Capture the cell that displays the provided text and extract its [x, y] central coordinate. 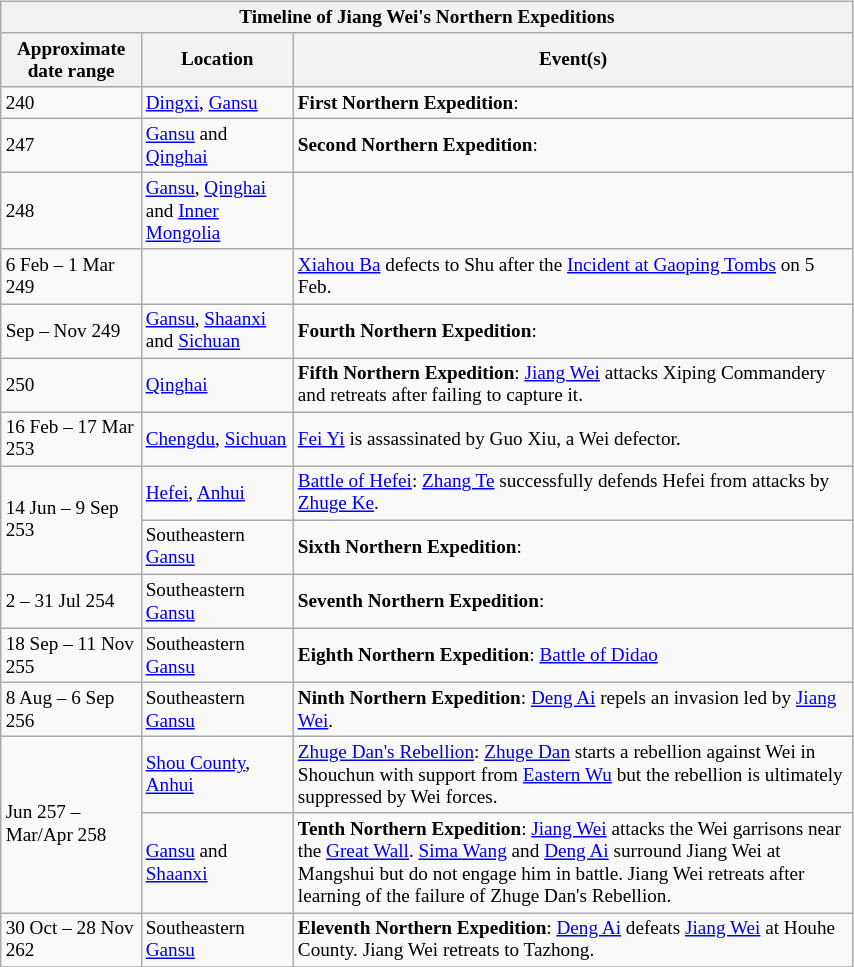
Gansu and Shaanxi [217, 862]
8 Aug – 6 Sep 256 [71, 710]
Sixth Northern Expedition: [572, 547]
Eleventh Northern Expedition: Deng Ai defeats Jiang Wei at Houhe County. Jiang Wei retreats to Tazhong. [572, 939]
Gansu, Shaanxi and Sichuan [217, 331]
Fourth Northern Expedition: [572, 331]
Second Northern Expedition: [572, 146]
Eighth Northern Expedition: Battle of Didao [572, 655]
Fifth Northern Expedition: Jiang Wei attacks Xiping Commandery and retreats after failing to capture it. [572, 385]
30 Oct – 28 Nov 262 [71, 939]
2 – 31 Jul 254 [71, 601]
Dingxi, Gansu [217, 103]
Timeline of Jiang Wei's Northern Expeditions [427, 17]
First Northern Expedition: [572, 103]
Fei Yi is assassinated by Guo Xiu, a Wei defector. [572, 439]
Qinghai [217, 385]
Gansu, Qinghai and Inner Mongolia [217, 212]
Location [217, 60]
Event(s) [572, 60]
Hefei, Anhui [217, 493]
248 [71, 212]
Battle of Hefei: Zhang Te successfully defends Hefei from attacks by Zhuge Ke. [572, 493]
Chengdu, Sichuan [217, 439]
16 Feb – 17 Mar 253 [71, 439]
14 Jun – 9 Sep 253 [71, 520]
Jun 257 – Mar/Apr 258 [71, 825]
18 Sep – 11 Nov 255 [71, 655]
Xiahou Ba defects to Shu after the Incident at Gaoping Tombs on 5 Feb. [572, 276]
240 [71, 103]
6 Feb – 1 Mar 249 [71, 276]
Ninth Northern Expedition: Deng Ai repels an invasion led by Jiang Wei. [572, 710]
Sep – Nov 249 [71, 331]
Seventh Northern Expedition: [572, 601]
Approximate date range [71, 60]
250 [71, 385]
Shou County, Anhui [217, 776]
Gansu and Qinghai [217, 146]
247 [71, 146]
